From the cell containing the given text, extract its center point as [x, y] coordinate. 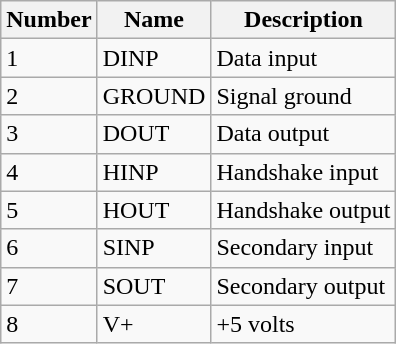
HINP [154, 172]
Data input [304, 58]
5 [49, 210]
Secondary output [304, 286]
6 [49, 248]
Handshake input [304, 172]
V+ [154, 324]
SINP [154, 248]
DOUT [154, 134]
3 [49, 134]
Handshake output [304, 210]
SOUT [154, 286]
HOUT [154, 210]
8 [49, 324]
Data output [304, 134]
4 [49, 172]
1 [49, 58]
Signal ground [304, 96]
DINP [154, 58]
Number [49, 20]
7 [49, 286]
GROUND [154, 96]
Description [304, 20]
Secondary input [304, 248]
Name [154, 20]
2 [49, 96]
+5 volts [304, 324]
